Locate the cell with the specified text and output its [X, Y] center coordinate. 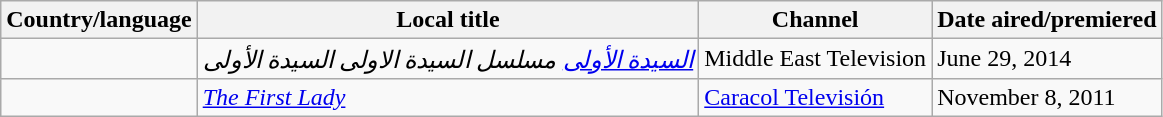
Caracol Televisión [816, 97]
Date aired/premiered [1047, 20]
The First Lady [448, 97]
السيدة الأولى مسلسل السيدة الاولى السيدة الأولى [448, 59]
Channel [816, 20]
November 8, 2011 [1047, 97]
Middle East Television [816, 59]
Country/language [99, 20]
Local title [448, 20]
June 29, 2014 [1047, 59]
